From the cell containing the given text, extract its center point as [X, Y] coordinate. 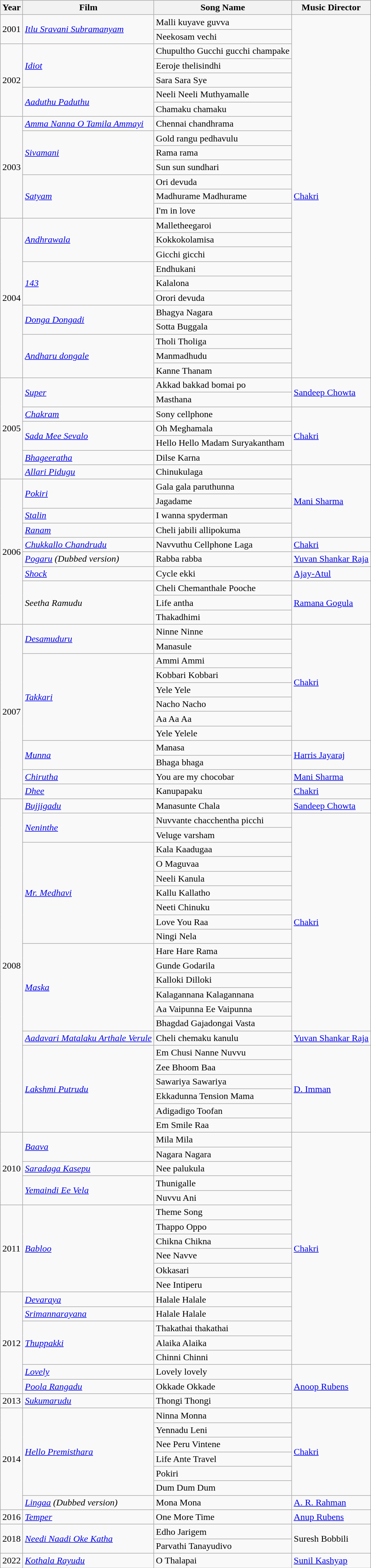
Ninne Ninne [223, 631]
Adigadigo Toofan [223, 1111]
Mona Mona [223, 1502]
Bhagdad Gajadongai Vasta [223, 1023]
Nagara Nagara [223, 1154]
Seetha Ramudu [89, 602]
Nee Intiperu [223, 1285]
Sony cellphone [223, 414]
Ningi Nela [223, 937]
Gunde Godarila [223, 966]
Hare Hare Rama [223, 951]
Thuppakki [89, 1343]
Neeli Kanula [223, 878]
Kothala Rayudu [89, 1560]
Idiot [89, 66]
Baava [89, 1147]
Chinukulaga [223, 472]
Sunil Kashyap [331, 1560]
Dhee [89, 791]
Lingaa (Dubbed version) [89, 1502]
2010 [11, 1169]
Chupultho Gucchi gucchi champake [223, 51]
Temper [89, 1517]
Jagadame [223, 501]
Tholi Tholiga [223, 341]
One More Time [223, 1517]
Kanupapaku [223, 791]
Bhaga bhaga [223, 762]
Donga Dongadi [89, 320]
Thongi Thongi [223, 1401]
Nuvvu Ani [223, 1198]
Kokkokolamisa [223, 240]
Manmadhudu [223, 356]
Satyam [89, 196]
Srimannarayana [89, 1314]
Babloo [89, 1248]
Munna [89, 755]
Thappo Oppo [223, 1227]
Andhrawala [89, 240]
Sun sun sundhari [223, 167]
Devaraya [89, 1299]
Nacho Nacho [223, 704]
Malletheegaroi [223, 225]
Kobbari Kobbari [223, 675]
2007 [11, 712]
Andharu dongale [89, 356]
Neeti Chinuku [223, 908]
2005 [11, 428]
Nee Peru Vintene [223, 1444]
Chakram [89, 414]
Cheli jabili allipokuma [223, 530]
Nee Navve [223, 1256]
Dilse Karna [223, 458]
You are my chocobar [223, 777]
Rabba rabba [223, 559]
Amma Nanna O Tamila Ammayi [89, 124]
Chamaku chamaku [223, 109]
Allari Pidugu [89, 472]
Anoop Rubens [331, 1386]
Song Name [223, 8]
Bhageeratha [89, 458]
Yele Yelele [223, 733]
Em Smile Raa [223, 1125]
Rama rama [223, 153]
Thakadhimi [223, 617]
Takkari [89, 697]
2003 [11, 167]
Bujjigadu [89, 806]
Edho Jarigem [223, 1531]
Lakshmi Putrudu [89, 1089]
Life Ante Travel [223, 1459]
Lovely [89, 1372]
Ori devuda [223, 182]
Needi Naadi Oke Katha [89, 1539]
Yennadu Leni [223, 1430]
Aadavari Matalaku Arthale Verule [89, 1038]
Hello Premisthara [89, 1452]
D. Imman [331, 1089]
Anup Rubens [331, 1517]
2008 [11, 966]
Sotta Buggala [223, 327]
Ammi Ammi [223, 661]
Madhurame Madhurame [223, 196]
Kalloki Dilloki [223, 980]
Gold rangu pedhavulu [223, 138]
Ajay-Atul [331, 574]
2022 [11, 1560]
Ranam [89, 530]
Cycle ekki [223, 574]
Masthana [223, 399]
Zee Bhoom Baa [223, 1067]
Music Director [331, 8]
Stalin [89, 516]
Sara Sara Sye [223, 80]
Kala Kaadugaa [223, 849]
Malli kuyave guvva [223, 22]
Lovely lovely [223, 1372]
A. R. Rahman [331, 1502]
Chukkallo Chandrudu [89, 545]
2016 [11, 1517]
Mila Mila [223, 1140]
Aa Aa Aa [223, 719]
Sivamani [89, 153]
Sawariya Sawariya [223, 1081]
Gala gala paruthunna [223, 487]
2013 [11, 1401]
Neeli Neeli Muthyamalle [223, 95]
Okkasari [223, 1270]
Cheli chemaku kanulu [223, 1038]
Sukumarudu [89, 1401]
2012 [11, 1343]
Yemaindi Ee Vela [89, 1190]
Veluge varsham [223, 835]
Shock [89, 574]
Year [11, 8]
2002 [11, 80]
Kanne Thanam [223, 370]
Aa Vaipunna Ee Vaipunna [223, 1009]
Mr. Medhavi [89, 893]
Kalagannana Kalagannana [223, 994]
Chinni Chinni [223, 1358]
Maska [89, 987]
Desamuduru [89, 639]
Chennai chandhrama [223, 124]
Oh Meghamala [223, 429]
Manasule [223, 646]
Life antha [223, 602]
Cheli Chemanthale Pooche [223, 588]
Poola Rangadu [89, 1386]
Kalalona [223, 283]
Manasunte Chala [223, 806]
Harris Jayaraj [331, 755]
Pogaru (Dubbed version) [89, 559]
Gicchi gicchi [223, 254]
Ninna Monna [223, 1415]
Okkade Okkade [223, 1386]
Love You Raa [223, 922]
I wanna spyderman [223, 516]
Sada Mee Sevalo [89, 436]
Suresh Bobbili [331, 1539]
Parvathi Tanayudivo [223, 1546]
Ekkadunna Tension Mama [223, 1096]
Film [89, 8]
Nuvvante chacchentha picchi [223, 820]
Saradaga Kasepu [89, 1169]
Orori devuda [223, 298]
Theme Song [223, 1212]
Neekosam vechi [223, 37]
O Thalapai [223, 1560]
I'm in love [223, 211]
Alaika Alaika [223, 1343]
Nee palukula [223, 1169]
Itlu Sravani Subramanyam [89, 29]
Hello Hello Madam Suryakantham [223, 443]
Aaduthu Paduthu [89, 102]
Endhukani [223, 269]
2004 [11, 298]
143 [89, 283]
Akkad bakkad bomai po [223, 385]
Manasa [223, 748]
Chirutha [89, 777]
Thakathai thakathai [223, 1328]
2018 [11, 1539]
Neninthe [89, 827]
Chikna Chikna [223, 1241]
2001 [11, 29]
2006 [11, 552]
Ramana Gogula [331, 602]
Em Chusi Nanne Nuvvu [223, 1052]
Bhagya Nagara [223, 312]
Yele Yele [223, 690]
Kallu Kallatho [223, 893]
Navvuthu Cellphone Laga [223, 545]
Eeroje thelisindhi [223, 66]
2011 [11, 1248]
Super [89, 392]
Thunigalle [223, 1183]
O Maguvaa [223, 864]
2014 [11, 1459]
Dum Dum Dum [223, 1488]
